Detect which cell encompasses the target text, then output its [x, y] center coordinate. 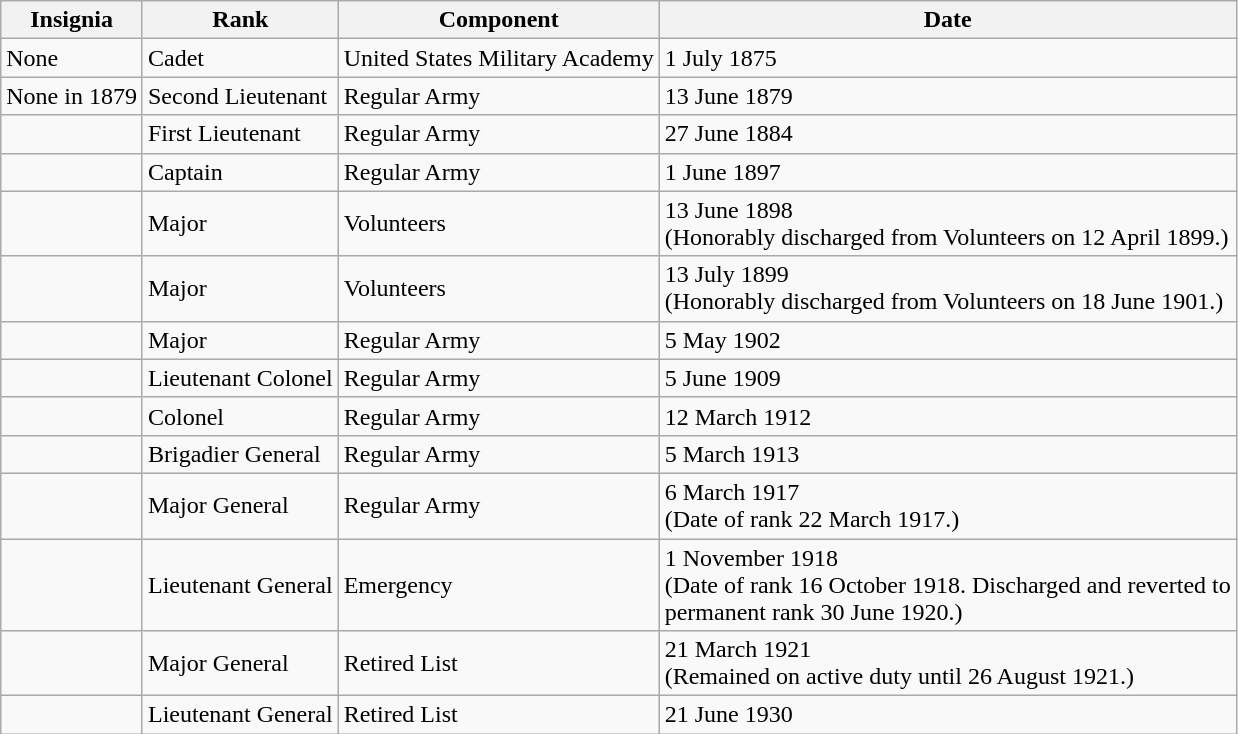
None [72, 58]
21 June 1930 [948, 715]
Insignia [72, 20]
1 July 1875 [948, 58]
United States Military Academy [498, 58]
13 June 1898(Honorably discharged from Volunteers on 12 April 1899.) [948, 224]
27 June 1884 [948, 134]
6 March 1917 (Date of rank 22 March 1917.) [948, 506]
5 May 1902 [948, 340]
13 July 1899(Honorably discharged from Volunteers on 18 June 1901.) [948, 288]
Rank [240, 20]
Brigadier General [240, 454]
Emergency [498, 584]
1 November 1918(Date of rank 16 October 1918. Discharged and reverted to permanent rank 30 June 1920.) [948, 584]
First Lieutenant [240, 134]
21 March 1921 (Remained on active duty until 26 August 1921.) [948, 664]
Date [948, 20]
Lieutenant Colonel [240, 378]
1 June 1897 [948, 172]
Colonel [240, 416]
Component [498, 20]
Cadet [240, 58]
12 March 1912 [948, 416]
None in 1879 [72, 96]
Second Lieutenant [240, 96]
13 June 1879 [948, 96]
Captain [240, 172]
5 March 1913 [948, 454]
5 June 1909 [948, 378]
